For the text-containing cell, return its midpoint in (x, y) coordinate format. 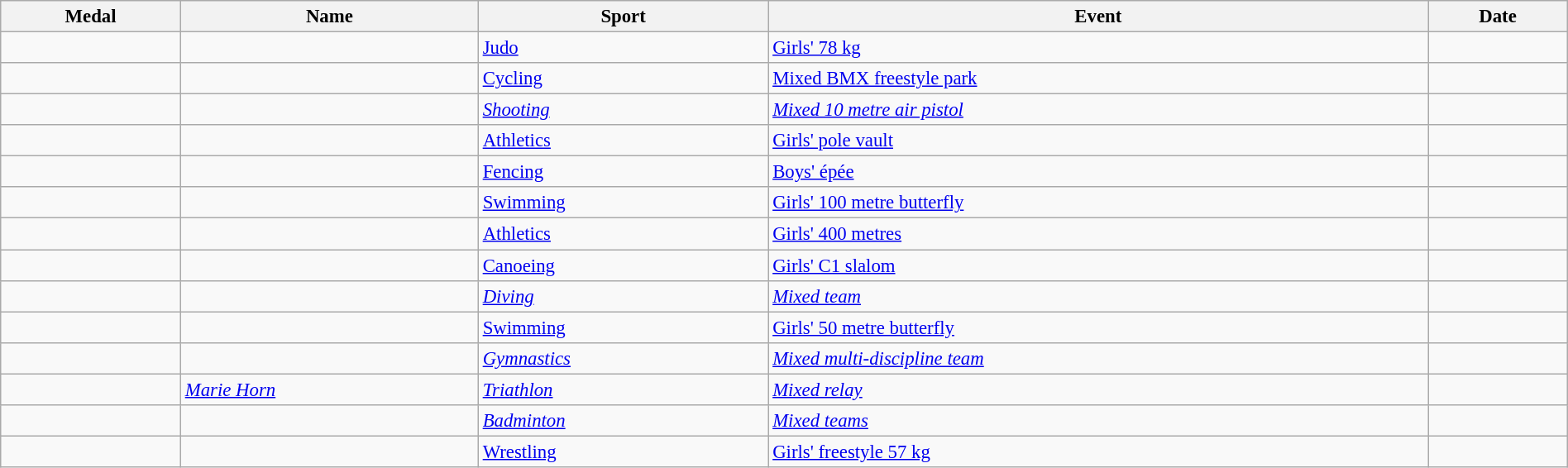
Girls' 100 metre butterfly (1098, 203)
Name (329, 17)
Girls' pole vault (1098, 141)
Mixed relay (1098, 389)
Diving (623, 296)
Date (1498, 17)
Girls' 50 metre butterfly (1098, 327)
Girls' 400 metres (1098, 234)
Girls' 78 kg (1098, 48)
Medal (91, 17)
Girls' C1 slalom (1098, 265)
Judo (623, 48)
Mixed 10 metre air pistol (1098, 110)
Girls' freestyle 57 kg (1098, 451)
Gymnastics (623, 358)
Boys' épée (1098, 172)
Badminton (623, 421)
Wrestling (623, 451)
Mixed team (1098, 296)
Mixed multi-discipline team (1098, 358)
Canoeing (623, 265)
Mixed BMX freestyle park (1098, 79)
Cycling (623, 79)
Shooting (623, 110)
Event (1098, 17)
Marie Horn (329, 389)
Sport (623, 17)
Triathlon (623, 389)
Mixed teams (1098, 421)
Fencing (623, 172)
